Capture the cell that displays the provided text and extract its (x, y) central coordinate. 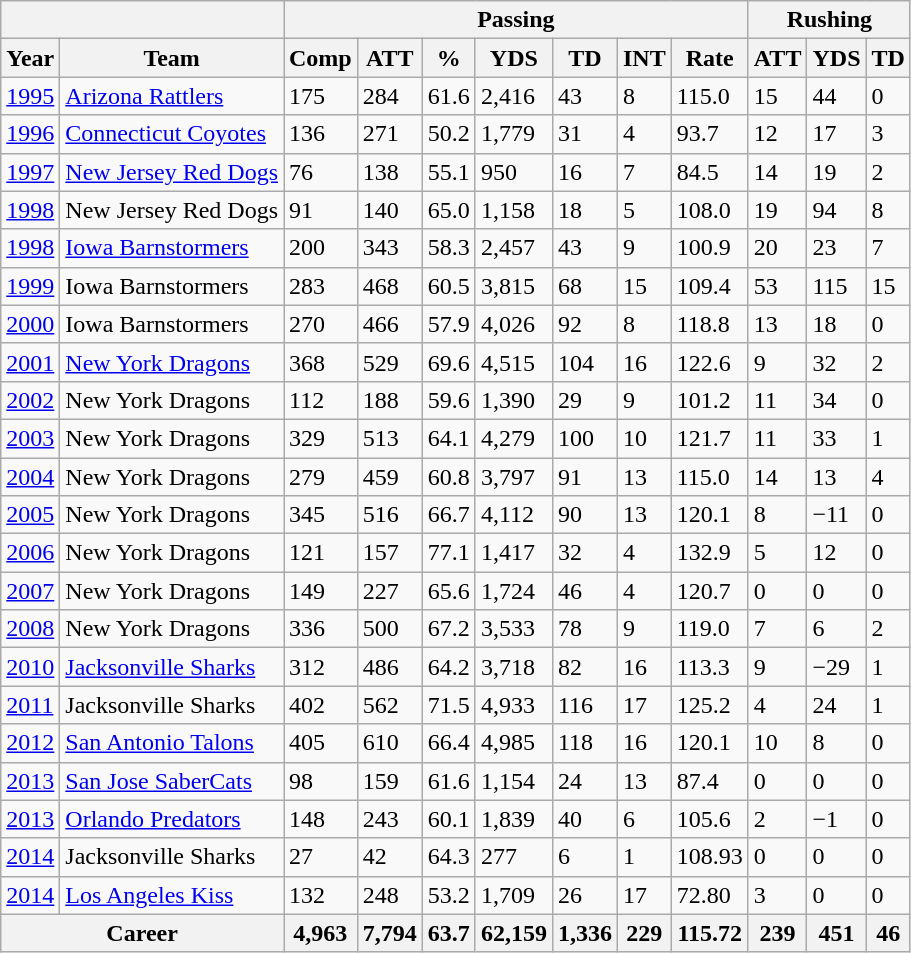
93.7 (710, 134)
59.6 (448, 400)
1,154 (514, 781)
2011 (30, 705)
76 (321, 172)
60.5 (448, 286)
271 (390, 134)
100.9 (710, 248)
466 (390, 324)
65.0 (448, 210)
87.4 (710, 781)
4,933 (514, 705)
402 (321, 705)
2001 (30, 362)
239 (778, 933)
Arizona Rattlers (172, 96)
65.6 (448, 591)
% (448, 58)
1999 (30, 286)
118.8 (710, 324)
270 (321, 324)
283 (321, 286)
57.9 (448, 324)
2008 (30, 629)
1,779 (514, 134)
90 (584, 515)
345 (321, 515)
513 (390, 438)
Connecticut Coyotes (172, 134)
2004 (30, 477)
516 (390, 515)
42 (390, 857)
2002 (30, 400)
53 (778, 286)
7,794 (390, 933)
115 (836, 286)
58.3 (448, 248)
69.6 (448, 362)
53.2 (448, 895)
29 (584, 400)
4,985 (514, 743)
2,416 (514, 96)
405 (321, 743)
Rate (710, 58)
104 (584, 362)
149 (321, 591)
101.2 (710, 400)
55.1 (448, 172)
121 (321, 553)
Team (172, 58)
1,417 (514, 553)
120.7 (710, 591)
119.0 (710, 629)
343 (390, 248)
229 (644, 933)
27 (321, 857)
610 (390, 743)
148 (321, 819)
108.93 (710, 857)
159 (390, 781)
109.4 (710, 286)
243 (390, 819)
950 (514, 172)
64.3 (448, 857)
500 (390, 629)
94 (836, 210)
INT (644, 58)
122.6 (710, 362)
66.4 (448, 743)
62,159 (514, 933)
200 (321, 248)
468 (390, 286)
3,533 (514, 629)
68 (584, 286)
20 (778, 248)
1,158 (514, 210)
2007 (30, 591)
279 (321, 477)
368 (321, 362)
4,963 (321, 933)
312 (321, 667)
336 (321, 629)
4,026 (514, 324)
2010 (30, 667)
2006 (30, 553)
Passing (516, 20)
1995 (30, 96)
23 (836, 248)
284 (390, 96)
329 (321, 438)
60.1 (448, 819)
486 (390, 667)
118 (584, 743)
277 (514, 857)
Comp (321, 58)
113.3 (710, 667)
−1 (836, 819)
San Jose SaberCats (172, 781)
44 (836, 96)
157 (390, 553)
136 (321, 134)
248 (390, 895)
1,336 (584, 933)
82 (584, 667)
60.8 (448, 477)
40 (584, 819)
50.2 (448, 134)
1,390 (514, 400)
105.6 (710, 819)
115.72 (710, 933)
459 (390, 477)
108.0 (710, 210)
92 (584, 324)
116 (584, 705)
1,709 (514, 895)
451 (836, 933)
34 (836, 400)
4,279 (514, 438)
4,112 (514, 515)
72.80 (710, 895)
125.2 (710, 705)
84.5 (710, 172)
1,724 (514, 591)
138 (390, 172)
3,815 (514, 286)
−11 (836, 515)
2005 (30, 515)
64.2 (448, 667)
Year (30, 58)
175 (321, 96)
San Antonio Talons (172, 743)
Rushing (829, 20)
1996 (30, 134)
227 (390, 591)
3,797 (514, 477)
77.1 (448, 553)
112 (321, 400)
26 (584, 895)
67.2 (448, 629)
188 (390, 400)
2000 (30, 324)
64.1 (448, 438)
2003 (30, 438)
63.7 (448, 933)
−29 (836, 667)
71.5 (448, 705)
Career (142, 933)
140 (390, 210)
31 (584, 134)
66.7 (448, 515)
4,515 (514, 362)
1997 (30, 172)
2,457 (514, 248)
33 (836, 438)
Los Angeles Kiss (172, 895)
98 (321, 781)
1,839 (514, 819)
121.7 (710, 438)
3,718 (514, 667)
562 (390, 705)
Orlando Predators (172, 819)
78 (584, 629)
2012 (30, 743)
132.9 (710, 553)
132 (321, 895)
529 (390, 362)
100 (584, 438)
